Output the [x, y] coordinate of the center of the cell containing the given text.  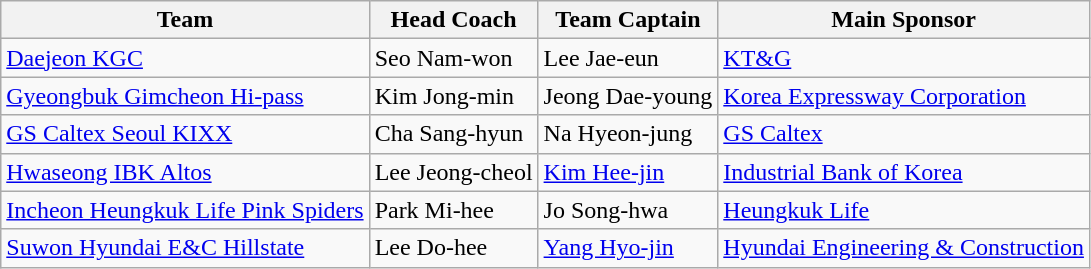
Head Coach [454, 20]
Suwon Hyundai E&C Hillstate [185, 248]
Daejeon KGC [185, 58]
Park Mi-hee [454, 210]
Jeong Dae-young [628, 96]
Jo Song-hwa [628, 210]
Lee Jae-eun [628, 58]
Hwaseong IBK Altos [185, 172]
Lee Jeong-cheol [454, 172]
Incheon Heungkuk Life Pink Spiders [185, 210]
GS Caltex [904, 134]
KT&G [904, 58]
Heungkuk Life [904, 210]
Korea Expressway Corporation [904, 96]
Team Captain [628, 20]
Kim Jong-min [454, 96]
Kim Hee-jin [628, 172]
Na Hyeon-jung [628, 134]
Yang Hyo-jin [628, 248]
Seo Nam-won [454, 58]
Cha Sang-hyun [454, 134]
GS Caltex Seoul KIXX [185, 134]
Gyeongbuk Gimcheon Hi-pass [185, 96]
Team [185, 20]
Industrial Bank of Korea [904, 172]
Lee Do-hee [454, 248]
Main Sponsor [904, 20]
Hyundai Engineering & Construction [904, 248]
